From the cell containing the given text, extract its center point as (X, Y) coordinate. 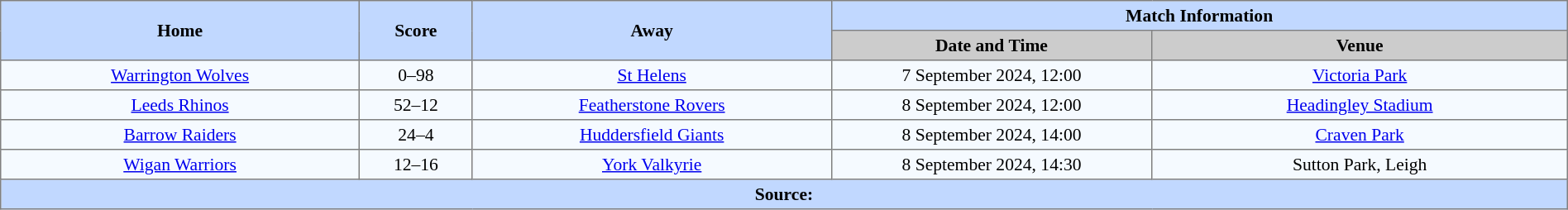
0–98 (415, 75)
Featherstone Rovers (652, 105)
Barrow Raiders (180, 135)
Match Information (1199, 16)
8 September 2024, 14:30 (992, 165)
Victoria Park (1360, 75)
24–4 (415, 135)
Craven Park (1360, 135)
Huddersfield Giants (652, 135)
St Helens (652, 75)
8 September 2024, 14:00 (992, 135)
Score (415, 31)
Wigan Warriors (180, 165)
Venue (1360, 45)
Home (180, 31)
Sutton Park, Leigh (1360, 165)
52–12 (415, 105)
Warrington Wolves (180, 75)
Headingley Stadium (1360, 105)
Away (652, 31)
Leeds Rhinos (180, 105)
12–16 (415, 165)
Source: (784, 194)
8 September 2024, 12:00 (992, 105)
7 September 2024, 12:00 (992, 75)
Date and Time (992, 45)
York Valkyrie (652, 165)
